From the cell containing the given text, extract its center point as [x, y] coordinate. 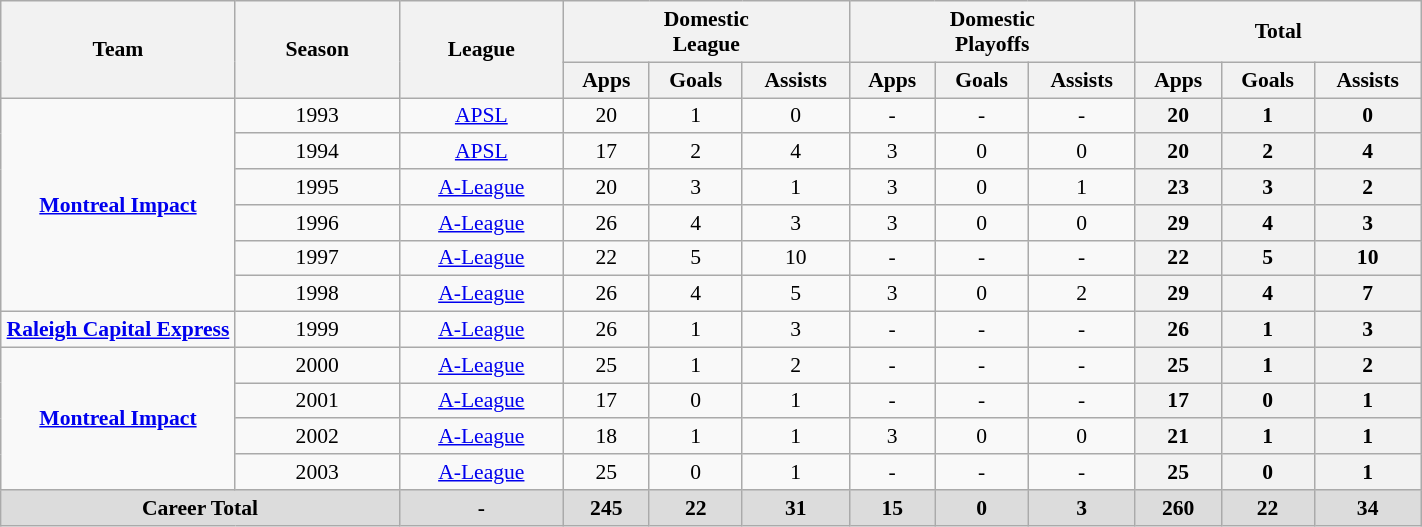
Season [317, 50]
15 [892, 508]
Career Total [200, 508]
DomesticPlayoffs [992, 32]
34 [1368, 508]
DomesticLeague [706, 32]
2000 [317, 365]
18 [606, 437]
31 [796, 508]
2003 [317, 472]
2002 [317, 437]
1995 [317, 187]
1994 [317, 152]
23 [1178, 187]
7 [1368, 294]
1998 [317, 294]
League [481, 50]
2001 [317, 401]
Total [1278, 32]
1996 [317, 223]
1993 [317, 116]
1999 [317, 330]
260 [1178, 508]
Raleigh Capital Express [118, 330]
245 [606, 508]
Team [118, 50]
21 [1178, 437]
1997 [317, 258]
